Scan for the cell matching the given text and deliver its [x, y] coordinate at center. 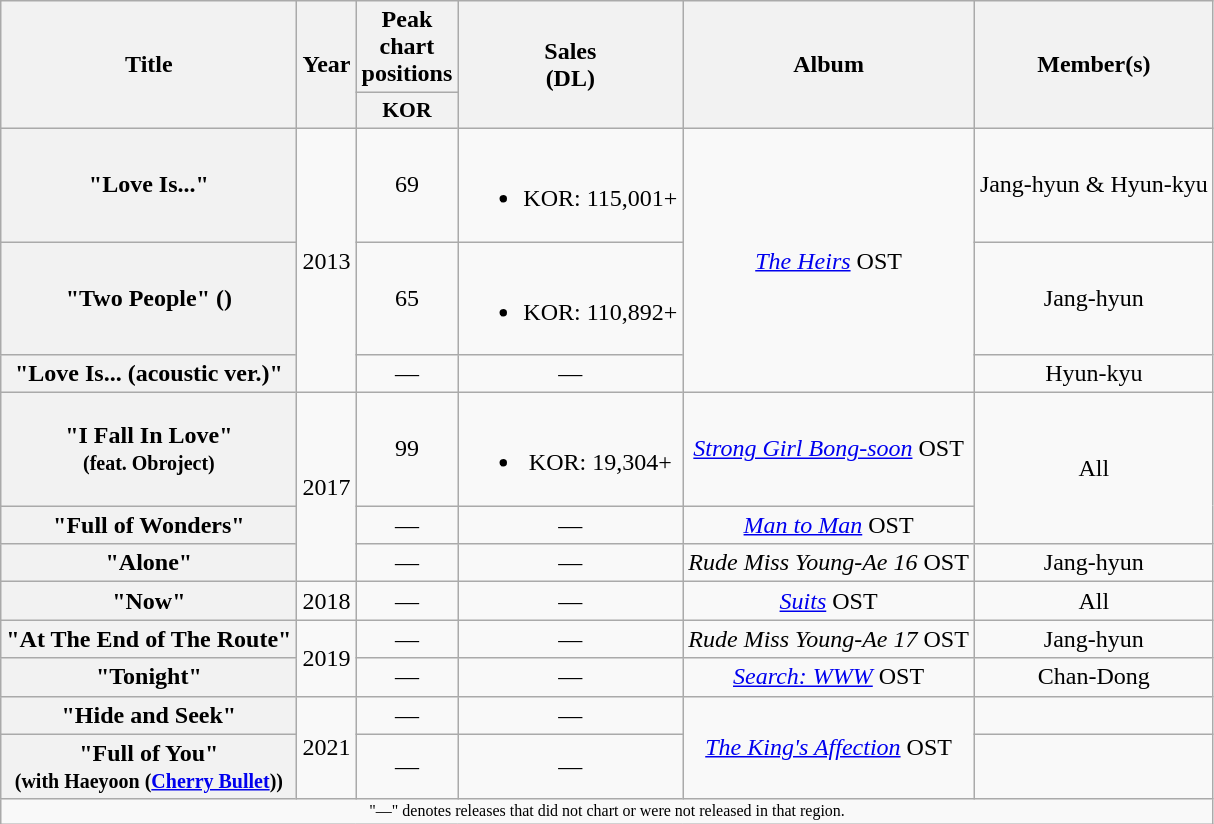
Rude Miss Young-Ae 16 OST [829, 563]
2019 [326, 658]
Rude Miss Young-Ae 17 OST [829, 639]
Album [829, 65]
KOR: 19,304+ [570, 450]
Title [149, 65]
Strong Girl Bong-soon OST [829, 450]
Jang-hyun & Hyun-kyu [1094, 184]
"Full of Wonders" [149, 525]
99 [407, 450]
69 [407, 184]
"Two People" () [149, 298]
Search: WWW OST [829, 677]
KOR: 115,001+ [570, 184]
"Full of You" (with Haeyoon (Cherry Bullet)) [149, 766]
Suits OST [829, 601]
65 [407, 298]
"Now" [149, 601]
2013 [326, 260]
KOR: 110,892+ [570, 298]
The King's Affection OST [829, 748]
2018 [326, 601]
"Love Is... (acoustic ver.)" [149, 374]
Sales(DL) [570, 65]
"Hide and Seek" [149, 715]
Member(s) [1094, 65]
"Alone" [149, 563]
"I Fall In Love" (feat. Obroject) [149, 450]
2017 [326, 488]
"Tonight" [149, 677]
Year [326, 65]
"At The End of The Route" [149, 639]
The Heirs OST [829, 260]
"Love Is..." [149, 184]
2021 [326, 748]
Man to Man OST [829, 525]
"—" denotes releases that did not chart or were not released in that region. [608, 811]
Chan-Dong [1094, 677]
KOR [407, 111]
Peak chart positions [407, 47]
Hyun-kyu [1094, 374]
